Pinpoint the cell where the given text exists, returning its (x, y) midpoint coordinate. 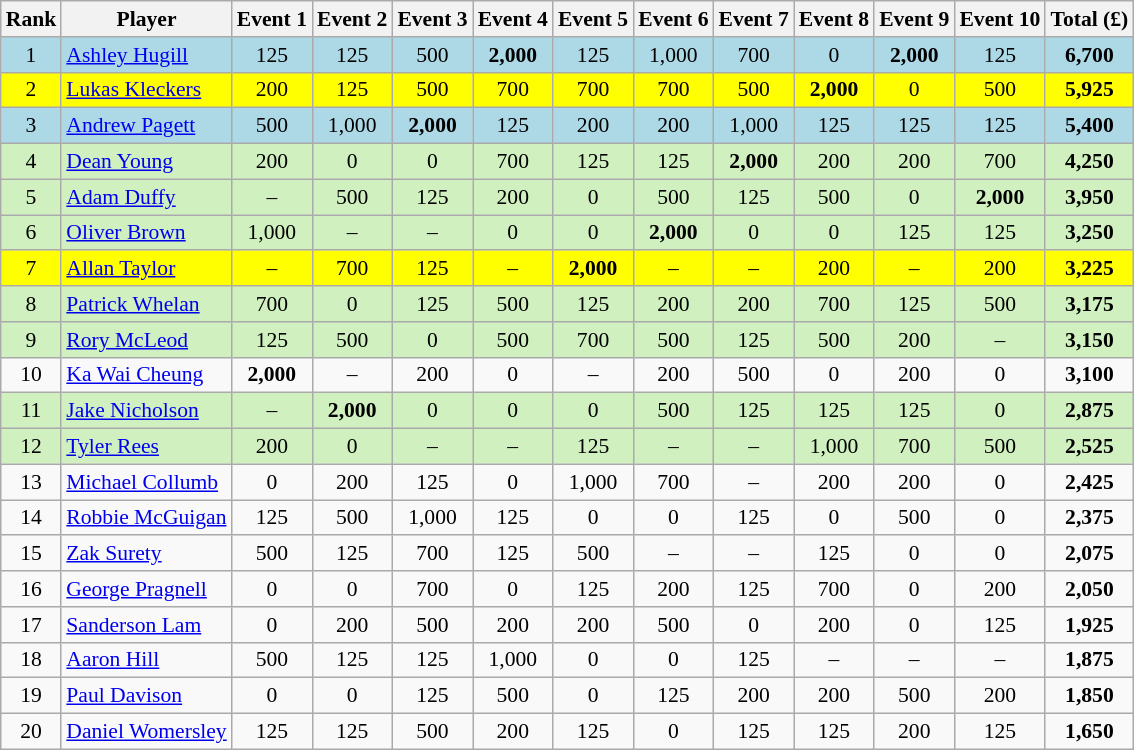
9 (32, 340)
Jake Nicholson (146, 411)
2,050 (1089, 589)
Andrew Pagett (146, 126)
10 (32, 375)
3,250 (1089, 233)
8 (32, 304)
Zak Surety (146, 554)
Event 9 (914, 19)
Dean Young (146, 162)
2,375 (1089, 518)
Aaron Hill (146, 660)
5 (32, 197)
6 (32, 233)
Tyler Rees (146, 447)
Player (146, 19)
13 (32, 482)
3,150 (1089, 340)
Robbie McGuigan (146, 518)
Event 3 (432, 19)
1,850 (1089, 696)
Daniel Womersley (146, 732)
Rank (32, 19)
12 (32, 447)
Event 10 (1000, 19)
17 (32, 625)
4 (32, 162)
Patrick Whelan (146, 304)
Event 1 (272, 19)
1 (32, 55)
5,400 (1089, 126)
1,650 (1089, 732)
19 (32, 696)
Event 8 (834, 19)
Sanderson Lam (146, 625)
20 (32, 732)
2,525 (1089, 447)
Oliver Brown (146, 233)
Event 5 (593, 19)
Allan Taylor (146, 269)
Ka Wai Cheung (146, 375)
5,925 (1089, 90)
3,950 (1089, 197)
4,250 (1089, 162)
3,225 (1089, 269)
11 (32, 411)
Adam Duffy (146, 197)
1,875 (1089, 660)
7 (32, 269)
2 (32, 90)
3,175 (1089, 304)
Event 4 (513, 19)
Event 2 (352, 19)
2,075 (1089, 554)
Ashley Hugill (146, 55)
18 (32, 660)
1,925 (1089, 625)
Lukas Kleckers (146, 90)
2,875 (1089, 411)
George Pragnell (146, 589)
Michael Collumb (146, 482)
3,100 (1089, 375)
16 (32, 589)
Event 6 (673, 19)
14 (32, 518)
Total (£) (1089, 19)
15 (32, 554)
3 (32, 126)
2,425 (1089, 482)
Event 7 (754, 19)
6,700 (1089, 55)
Rory McLeod (146, 340)
Paul Davison (146, 696)
